Scan for the cell matching the given text and deliver its (x, y) coordinate at center. 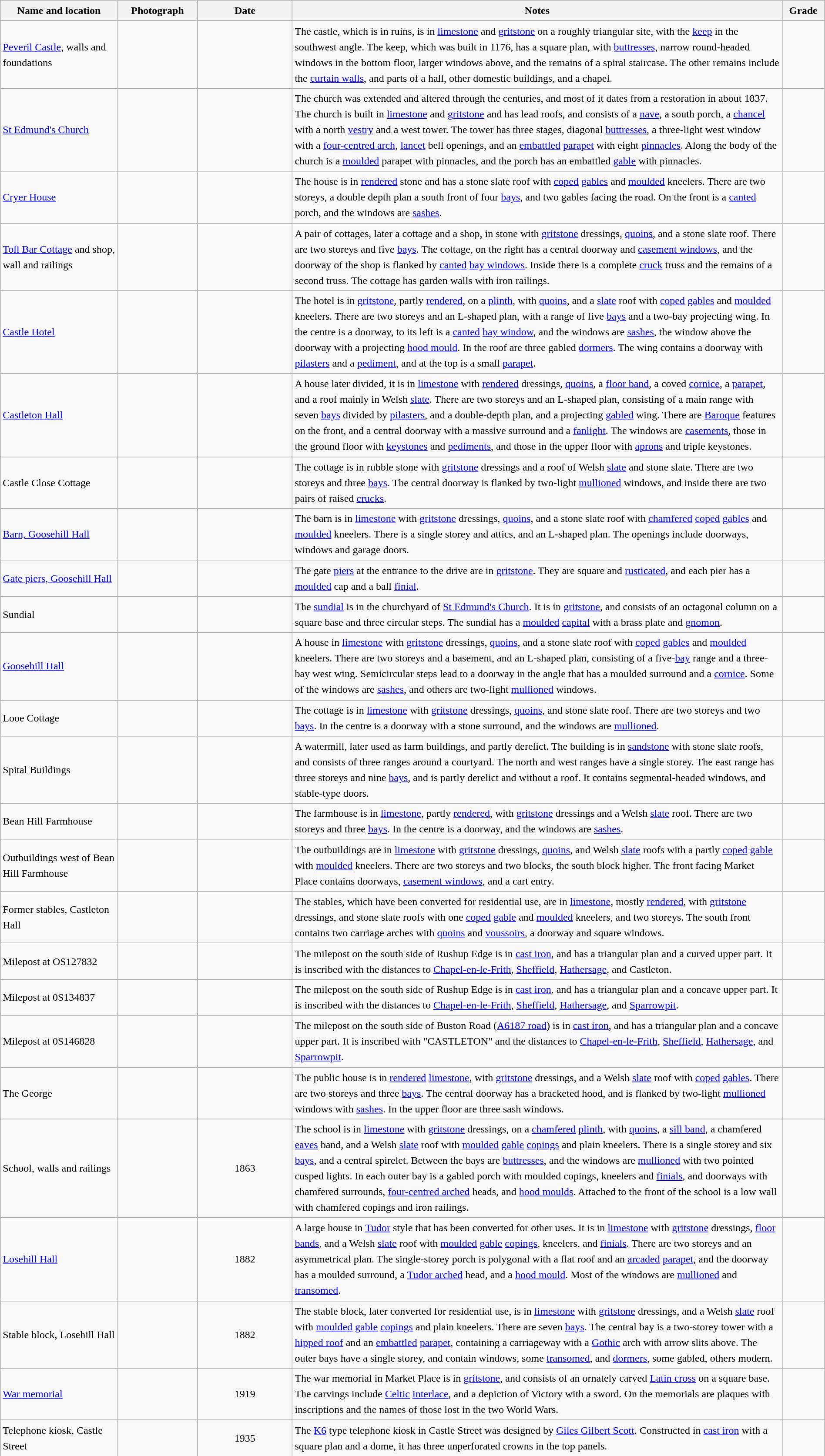
Notes (537, 10)
Barn, Goosehill Hall (59, 534)
Castle Close Cottage (59, 483)
Losehill Hall (59, 1259)
Castle Hotel (59, 332)
Sundial (59, 614)
Gate piers, Goosehill Hall (59, 578)
School, walls and railings (59, 1168)
Telephone kiosk, Castle Street (59, 1438)
Peveril Castle, walls and foundations (59, 55)
Milepost at 0S134837 (59, 998)
War memorial (59, 1394)
Milepost at 0S146828 (59, 1041)
Photograph (158, 10)
Toll Bar Cottage and shop, wall and railings (59, 257)
Looe Cottage (59, 718)
1863 (245, 1168)
Spital Buildings (59, 770)
The gate piers at the entrance to the drive are in gritstone. They are square and rusticated, and each pier has a moulded cap and a ball finial. (537, 578)
Bean Hill Farmhouse (59, 822)
Outbuildings west of Bean Hill Farmhouse (59, 865)
Cryer House (59, 197)
Former stables, Castleton Hall (59, 918)
Name and location (59, 10)
Date (245, 10)
Stable block, Losehill Hall (59, 1334)
Grade (803, 10)
1919 (245, 1394)
The George (59, 1093)
Milepost at OS127832 (59, 961)
Goosehill Hall (59, 666)
1935 (245, 1438)
Castleton Hall (59, 415)
St Edmund's Church (59, 130)
